For the text-containing cell, return its midpoint in [X, Y] coordinate format. 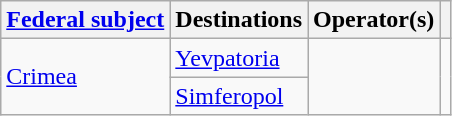
Crimea [86, 77]
Operator(s) [374, 20]
Simferopol [239, 96]
Yevpatoria [239, 58]
Destinations [239, 20]
Federal subject [86, 20]
